Identify which cell holds the provided text, then report its (x, y) central coordinate. 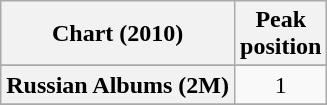
Chart (2010) (118, 34)
1 (281, 85)
Russian Albums (2M) (118, 85)
Peakposition (281, 34)
